Locate the cell with the specified text and output its [X, Y] center coordinate. 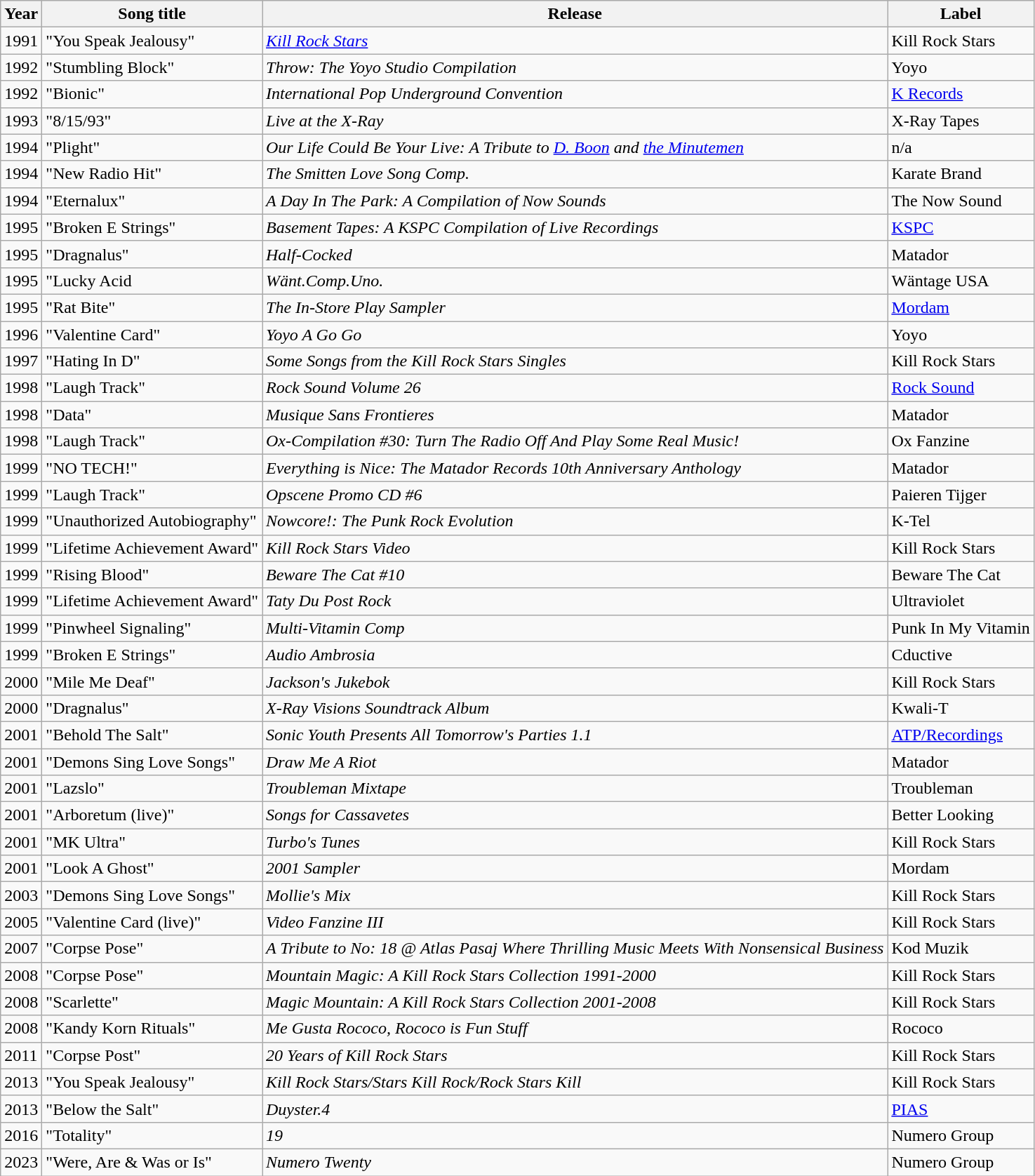
Nowcore!: The Punk Rock Evolution [575, 521]
Yoyo A Go Go [575, 335]
2005 [21, 922]
K-Tel [961, 521]
19 [575, 1135]
Multi-Vitamin Comp [575, 628]
"Valentine Card" [152, 335]
Kill Rock Stars/Stars Kill Rock/Rock Stars Kill [575, 1082]
2023 [21, 1162]
"Lucky Acid [152, 281]
"Hating In D" [152, 361]
Kwali-T [961, 708]
Ultraviolet [961, 601]
Label [961, 14]
"MK Ultra" [152, 842]
Some Songs from the Kill Rock Stars Singles [575, 361]
The In-Store Play Sampler [575, 307]
Opscene Promo CD #6 [575, 495]
Me Gusta Rococo, Rococo is Fun Stuff [575, 1029]
2003 [21, 895]
Half-Cocked [575, 254]
"Valentine Card (live)" [152, 922]
1997 [21, 361]
A Day In The Park: A Compilation of Now Sounds [575, 201]
Song title [152, 14]
n/a [961, 147]
Karate Brand [961, 174]
"Mile Me Deaf" [152, 681]
Release [575, 14]
Taty Du Post Rock [575, 601]
"Rat Bite" [152, 307]
KSPC [961, 227]
Better Looking [961, 815]
"Look A Ghost" [152, 869]
Cductive [961, 655]
The Now Sound [961, 201]
Paieren Tijger [961, 495]
Draw Me A Riot [575, 761]
2011 [21, 1055]
Rock Sound Volume 26 [575, 388]
20 Years of Kill Rock Stars [575, 1055]
Numero Twenty [575, 1162]
"Arboretum (live)" [152, 815]
2007 [21, 949]
"Plight" [152, 147]
Kill Rock Stars Video [575, 548]
Mollie's Mix [575, 895]
"Corpse Post" [152, 1055]
Musique Sans Frontieres [575, 415]
Sonic Youth Presents All Tomorrow's Parties 1.1 [575, 735]
"Totality" [152, 1135]
Magic Mountain: A Kill Rock Stars Collection 2001-2008 [575, 1002]
Wänt.Comp.Uno. [575, 281]
"Scarlette" [152, 1002]
Video Fanzine III [575, 922]
"New Radio Hit" [152, 174]
Beware The Cat [961, 575]
"Data" [152, 415]
Songs for Cassavetes [575, 815]
1996 [21, 335]
Everything is Nice: The Matador Records 10th Anniversary Anthology [575, 468]
Year [21, 14]
Basement Tapes: A KSPC Compilation of Live Recordings [575, 227]
Throw: The Yoyo Studio Compilation [575, 67]
Punk In My Vitamin [961, 628]
Duyster.4 [575, 1109]
Ox Fanzine [961, 441]
"NO TECH!" [152, 468]
PIAS [961, 1109]
"Rising Blood" [152, 575]
X-Ray Visions Soundtrack Album [575, 708]
Rococo [961, 1029]
ATP/Recordings [961, 735]
"Kandy Korn Rituals" [152, 1029]
1991 [21, 41]
"Below the Salt" [152, 1109]
Jackson's Jukebok [575, 681]
Mountain Magic: A Kill Rock Stars Collection 1991-2000 [575, 975]
International Pop Underground Convention [575, 94]
"8/15/93" [152, 121]
The Smitten Love Song Comp. [575, 174]
Rock Sound [961, 388]
"Behold The Salt" [152, 735]
"Bionic" [152, 94]
Ox-Compilation #30: Turn The Radio Off And Play Some Real Music! [575, 441]
Beware The Cat #10 [575, 575]
2001 Sampler [575, 869]
2016 [21, 1135]
"Unauthorized Autobiography" [152, 521]
1993 [21, 121]
Our Life Could Be Your Live: A Tribute to D. Boon and the Minutemen [575, 147]
Live at the X-Ray [575, 121]
Kod Muzik [961, 949]
Audio Ambrosia [575, 655]
Troubleman [961, 789]
"Eternalux" [152, 201]
"Were, Are & Was or Is" [152, 1162]
Turbo's Tunes [575, 842]
Troubleman Mixtape [575, 789]
X-Ray Tapes [961, 121]
"Stumbling Block" [152, 67]
Wäntage USA [961, 281]
A Tribute to No: 18 @ Atlas Pasaj Where Thrilling Music Meets With Nonsensical Business [575, 949]
K Records [961, 94]
"Lazslo" [152, 789]
"Pinwheel Signaling" [152, 628]
